For the text-containing cell, return its midpoint in [X, Y] coordinate format. 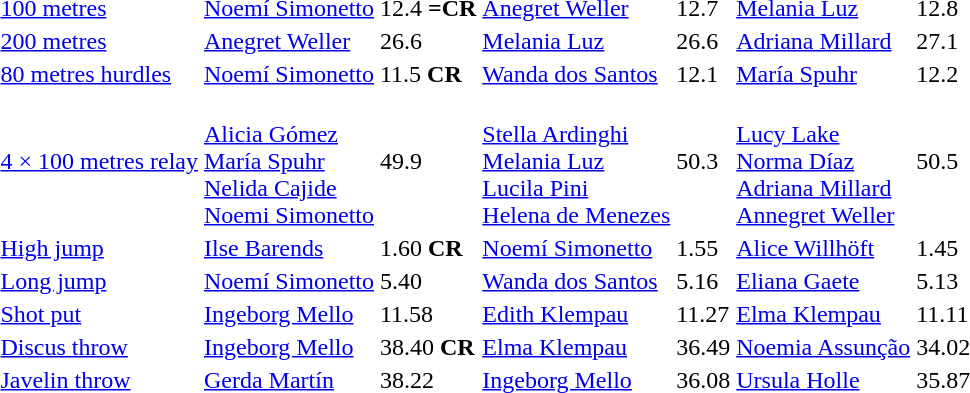
36.49 [704, 347]
1.60 CR [428, 248]
1.55 [704, 248]
11.27 [704, 314]
Ilse Barends [288, 248]
Stella ArdinghiMelania LuzLucila PiniHelena de Menezes [576, 161]
11.5 CR [428, 74]
12.1 [704, 74]
Edith Klempau [576, 314]
Melania Luz [576, 41]
María Spuhr [824, 74]
49.9 [428, 161]
Anegret Weller [288, 41]
5.16 [704, 281]
11.58 [428, 314]
38.40 CR [428, 347]
5.40 [428, 281]
Lucy LakeNorma DíazAdriana MillardAnnegret Weller [824, 161]
Alice Willhöft [824, 248]
Eliana Gaete [824, 281]
Alicia GómezMaría SpuhrNelida CajideNoemi Simonetto [288, 161]
Noemia Assunção [824, 347]
Adriana Millard [824, 41]
50.3 [704, 161]
